Find where the given text appears and provide that cell's center as [X, Y] coordinate. 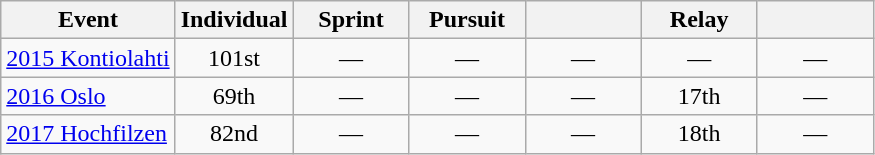
17th [699, 96]
2015 Kontiolahti [88, 58]
Relay [699, 20]
2017 Hochfilzen [88, 134]
Pursuit [467, 20]
101st [234, 58]
Event [88, 20]
Individual [234, 20]
Sprint [351, 20]
2016 Oslo [88, 96]
82nd [234, 134]
18th [699, 134]
69th [234, 96]
